For the text-containing cell, return its midpoint in [x, y] coordinate format. 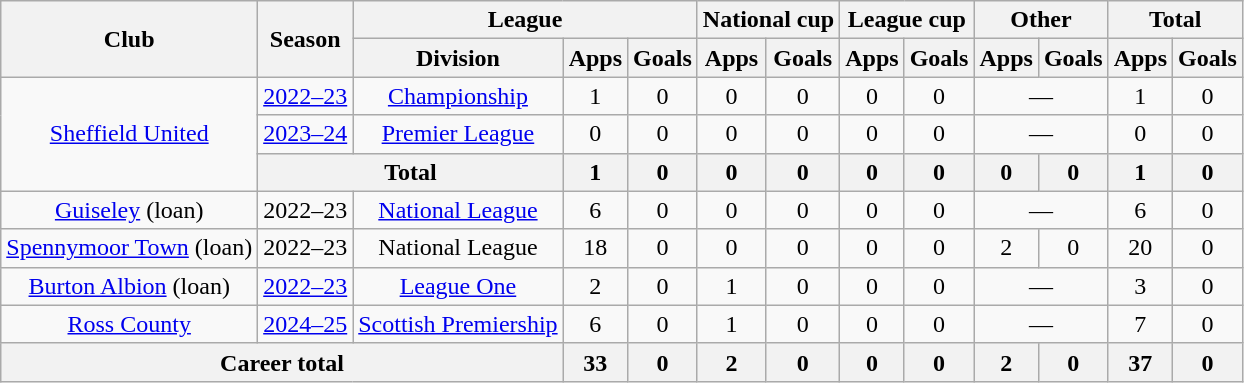
League [526, 20]
Division [458, 58]
3 [1140, 286]
Other [1041, 20]
20 [1140, 248]
33 [595, 362]
Spennymoor Town (loan) [130, 248]
Scottish Premiership [458, 324]
18 [595, 248]
Burton Albion (loan) [130, 286]
2024–25 [306, 324]
2023–24 [306, 134]
Season [306, 39]
Career total [282, 362]
League cup [907, 20]
Premier League [458, 134]
Sheffield United [130, 134]
Club [130, 39]
National cup [768, 20]
Championship [458, 96]
7 [1140, 324]
37 [1140, 362]
Ross County [130, 324]
League One [458, 286]
Guiseley (loan) [130, 210]
